Determine the [X, Y] coordinate at the center of the cell enclosing the given text.  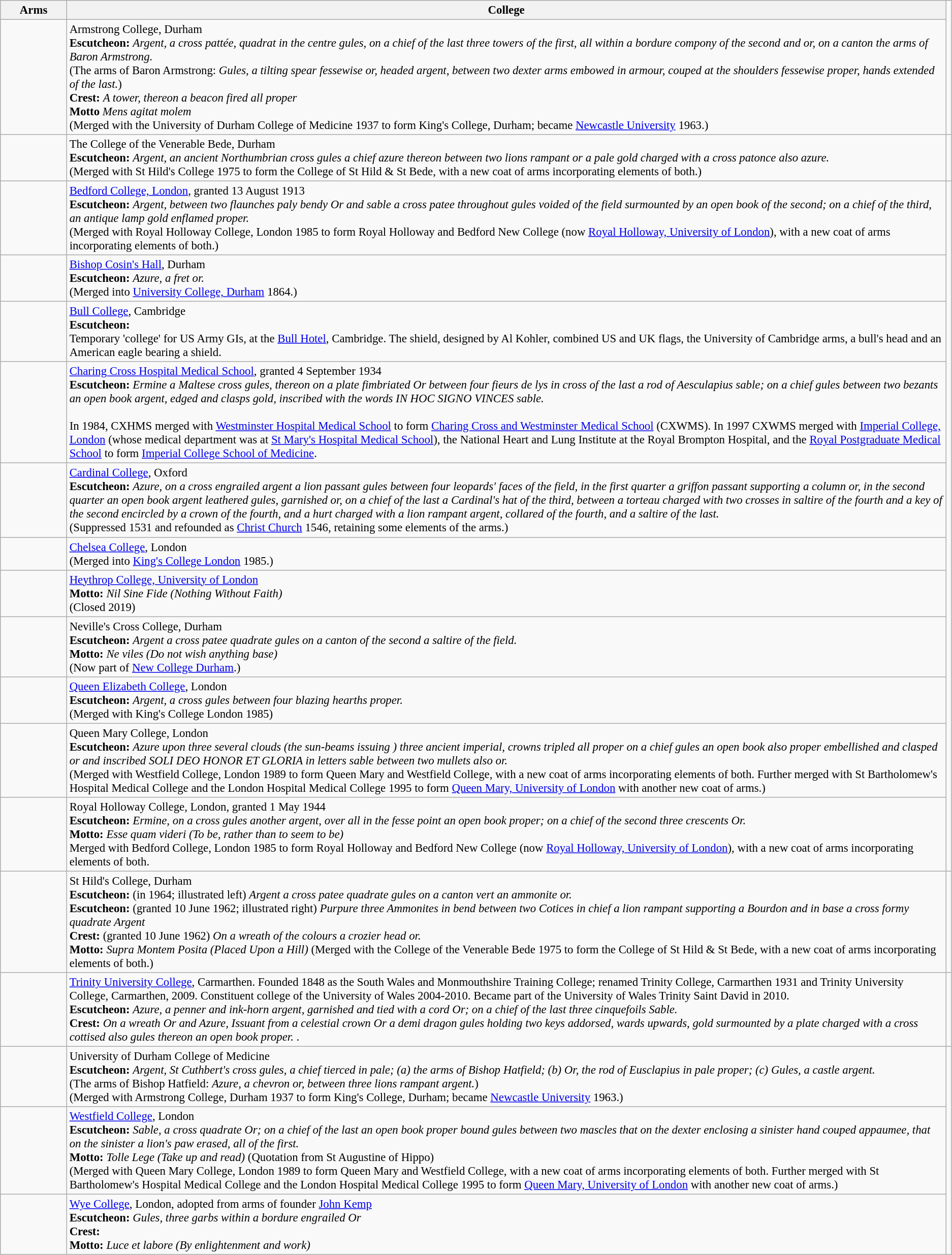
College [506, 10]
Heythrop College, University of LondonMotto: Nil Sine Fide (Nothing Without Faith) (Closed 2019) [506, 593]
Arms [34, 10]
Queen Elizabeth College, LondonEscutcheon: Argent, a cross gules between four blazing hearths proper. (Merged with King's College London 1985) [506, 700]
Chelsea College, London(Merged into King's College London 1985.) [506, 554]
Bishop Cosin's Hall, DurhamEscutcheon: Azure, a fret or. (Merged into University College, Durham 1864.) [506, 278]
